Return the [x, y] coordinate for the center point of the cell that contains the specified text.  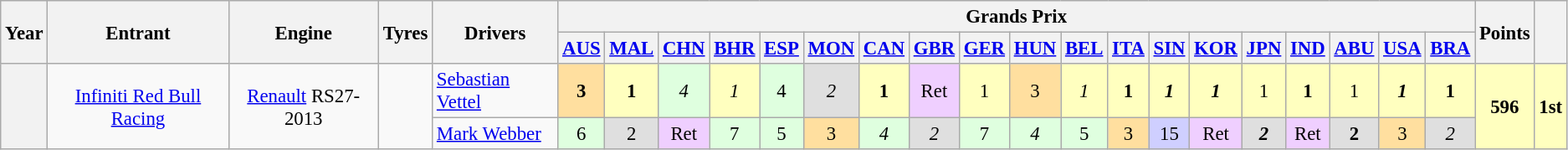
Tyres [405, 32]
JPN [1263, 49]
ITA [1128, 49]
GER [984, 49]
MON [831, 49]
CHN [684, 49]
HUN [1034, 49]
1st [1550, 106]
ESP [781, 49]
Infiniti Red Bull Racing [138, 106]
USA [1402, 49]
Drivers [495, 32]
ABU [1354, 49]
Mark Webber [495, 134]
Renault RS27-2013 [303, 106]
Entrant [138, 32]
KOR [1217, 49]
6 [582, 134]
SIN [1170, 49]
IND [1308, 49]
BHR [735, 49]
Grands Prix [1017, 17]
Year [24, 32]
Engine [303, 32]
15 [1170, 134]
Points [1504, 32]
CAN [884, 49]
MAL [632, 49]
Sebastian Vettel [495, 91]
BRA [1451, 49]
AUS [582, 49]
BEL [1084, 49]
596 [1504, 106]
GBR [934, 49]
